Locate the cell with the specified text and output its (X, Y) center coordinate. 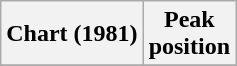
Chart (1981) (72, 34)
Peakposition (189, 34)
